Search for the cell housing the specified text and yield its [X, Y] center coordinate. 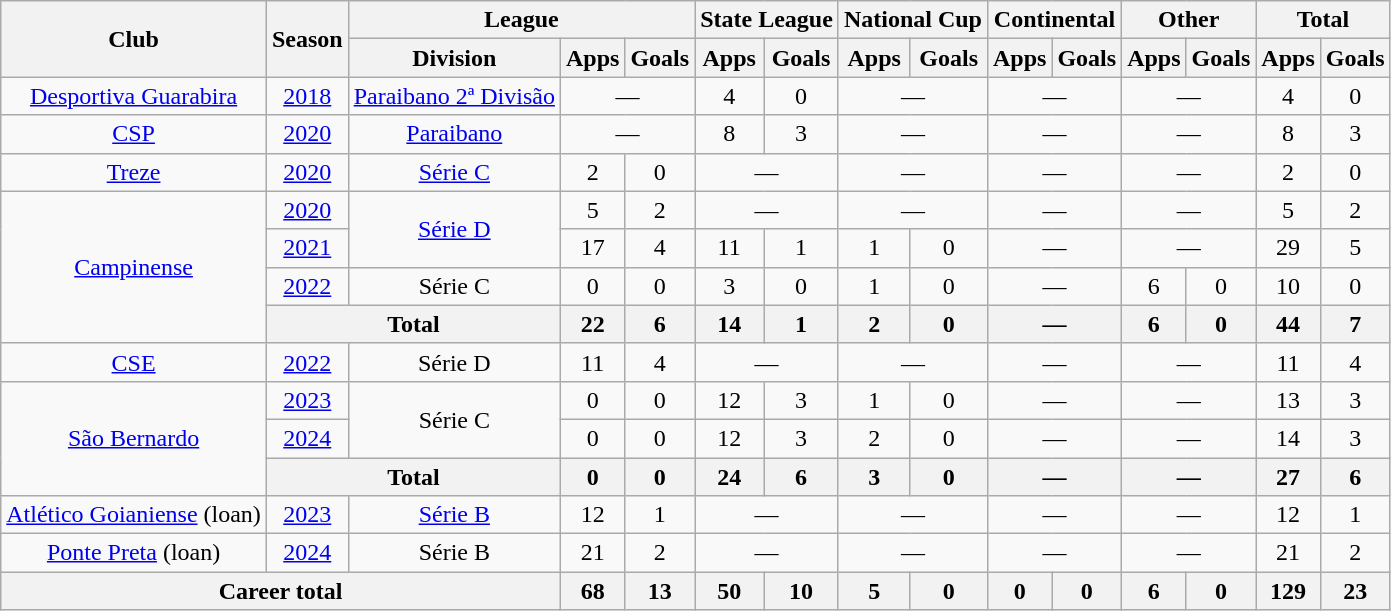
Club [134, 39]
Division [454, 58]
2018 [307, 96]
22 [592, 324]
27 [1288, 477]
Career total [281, 591]
Atlético Goianiense (loan) [134, 515]
Treze [134, 172]
68 [592, 591]
50 [730, 591]
State League [767, 20]
Continental [1054, 20]
Season [307, 39]
National Cup [912, 20]
CSE [134, 362]
29 [1288, 248]
League [521, 20]
24 [730, 477]
129 [1288, 591]
Other [1189, 20]
Ponte Preta (loan) [134, 553]
17 [592, 248]
23 [1355, 591]
44 [1288, 324]
Campinense [134, 267]
São Bernardo [134, 438]
CSP [134, 134]
Desportiva Guarabira [134, 96]
Paraibano 2ª Divisão [454, 96]
Paraibano [454, 134]
2021 [307, 248]
7 [1355, 324]
